Find where the given text appears and provide that cell's center as (x, y) coordinate. 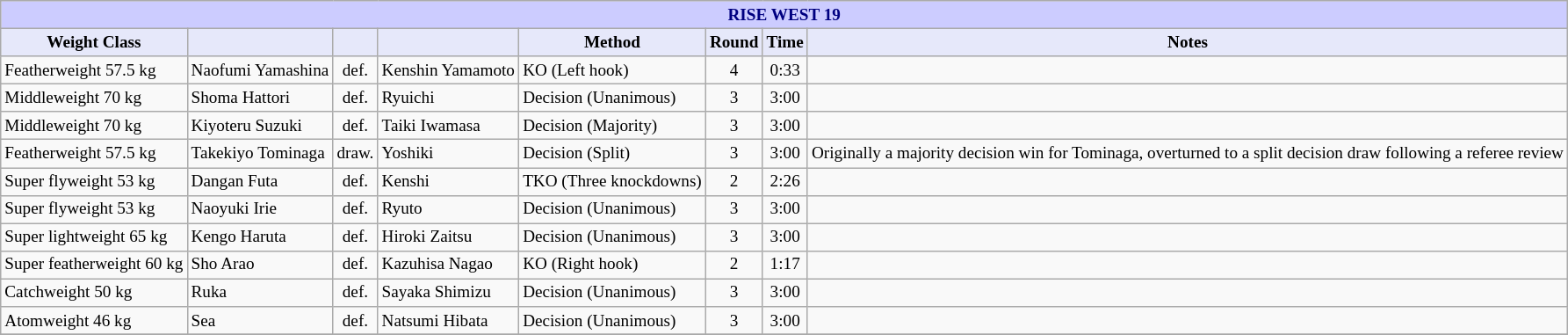
Naofumi Yamashina (260, 70)
KO (Left hook) (613, 70)
Ryuto (448, 209)
Ruka (260, 293)
Originally a majority decision win for Tominaga, overturned to a split decision draw following a referee review (1188, 154)
Decision (Majority) (613, 126)
Kazuhisa Nagao (448, 265)
0:33 (785, 70)
Ryuichi (448, 98)
Sayaka Shimizu (448, 293)
Naoyuki Irie (260, 209)
Round (734, 42)
Method (613, 42)
Atomweight 46 kg (94, 321)
Kenshin Yamamoto (448, 70)
Dangan Futa (260, 181)
TKO (Three knockdowns) (613, 181)
Sea (260, 321)
2:26 (785, 181)
Yoshiki (448, 154)
KO (Right hook) (613, 265)
RISE WEST 19 (784, 15)
Takekiyo Tominaga (260, 154)
Weight Class (94, 42)
Sho Arao (260, 265)
draw. (355, 154)
Super featherweight 60 kg (94, 265)
Kenshi (448, 181)
Catchweight 50 kg (94, 293)
Hiroki Zaitsu (448, 237)
4 (734, 70)
Natsumi Hibata (448, 321)
Time (785, 42)
Notes (1188, 42)
Kengo Haruta (260, 237)
Kiyoteru Suzuki (260, 126)
Taiki Iwamasa (448, 126)
1:17 (785, 265)
Super lightweight 65 kg (94, 237)
Shoma Hattori (260, 98)
Decision (Split) (613, 154)
